Scan for the cell matching the given text and deliver its [X, Y] coordinate at center. 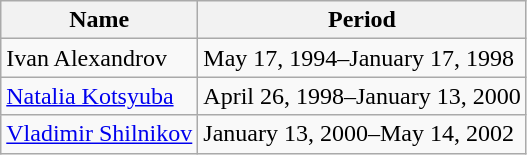
Vladimir Shilnikov [100, 134]
May 17, 1994–January 17, 1998 [362, 58]
April 26, 1998–January 13, 2000 [362, 96]
Period [362, 20]
January 13, 2000–May 14, 2002 [362, 134]
Natalia Kotsyuba [100, 96]
Name [100, 20]
Ivan Alexandrov [100, 58]
